Scan for the cell matching the given text and deliver its (X, Y) coordinate at center. 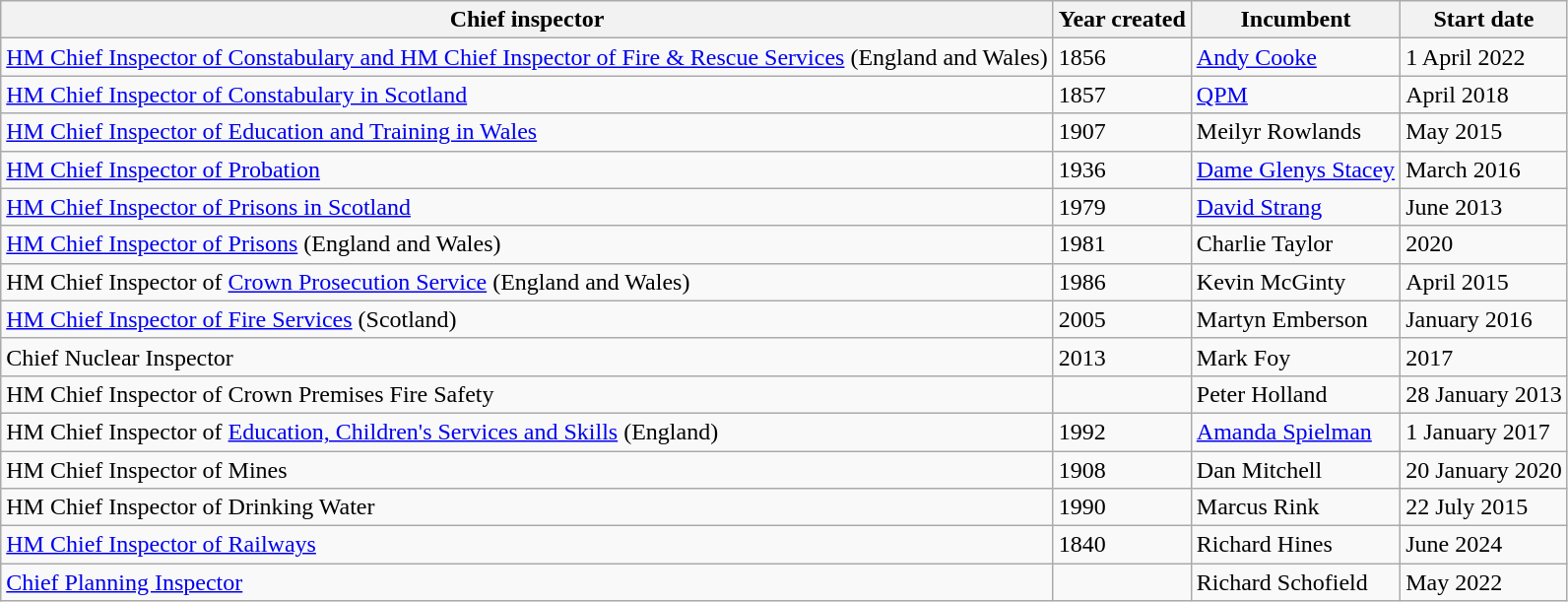
HM Chief Inspector of Education and Training in Wales (527, 132)
1857 (1122, 95)
January 2016 (1484, 319)
1 January 2017 (1484, 432)
1981 (1122, 244)
Year created (1122, 20)
1908 (1122, 470)
HM Chief Inspector of Railways (527, 545)
1936 (1122, 169)
Richard Hines (1295, 545)
April 2018 (1484, 95)
HM Chief Inspector of Crown Prosecution Service (England and Wales) (527, 282)
HM Chief Inspector of Mines (527, 470)
Start date (1484, 20)
1 April 2022 (1484, 57)
Martyn Emberson (1295, 319)
1990 (1122, 507)
1840 (1122, 545)
HM Chief Inspector of Fire Services (Scotland) (527, 319)
1986 (1122, 282)
Amanda Spielman (1295, 432)
HM Chief Inspector of Prisons in Scotland (527, 207)
QPM (1295, 95)
1992 (1122, 432)
Marcus Rink (1295, 507)
HM Chief Inspector of Constabulary in Scotland (527, 95)
HM Chief Inspector of Prisons (England and Wales) (527, 244)
HM Chief Inspector of Drinking Water (527, 507)
David Strang (1295, 207)
Chief inspector (527, 20)
June 2024 (1484, 545)
Andy Cooke (1295, 57)
April 2015 (1484, 282)
Mark Foy (1295, 357)
Dame Glenys Stacey (1295, 169)
Meilyr Rowlands (1295, 132)
HM Chief Inspector of Education, Children's Services and Skills (England) (527, 432)
2020 (1484, 244)
Chief Nuclear Inspector (527, 357)
March 2016 (1484, 169)
Incumbent (1295, 20)
HM Chief Inspector of Constabulary and HM Chief Inspector of Fire & Rescue Services (England and Wales) (527, 57)
1856 (1122, 57)
2005 (1122, 319)
May 2022 (1484, 582)
22 July 2015 (1484, 507)
May 2015 (1484, 132)
20 January 2020 (1484, 470)
HM Chief Inspector of Crown Premises Fire Safety (527, 394)
Chief Planning Inspector (527, 582)
June 2013 (1484, 207)
1907 (1122, 132)
Peter Holland (1295, 394)
Dan Mitchell (1295, 470)
Richard Schofield (1295, 582)
Kevin McGinty (1295, 282)
2013 (1122, 357)
1979 (1122, 207)
HM Chief Inspector of Probation (527, 169)
Charlie Taylor (1295, 244)
2017 (1484, 357)
28 January 2013 (1484, 394)
